Determine the [x, y] coordinate at the center of the cell enclosing the given text.  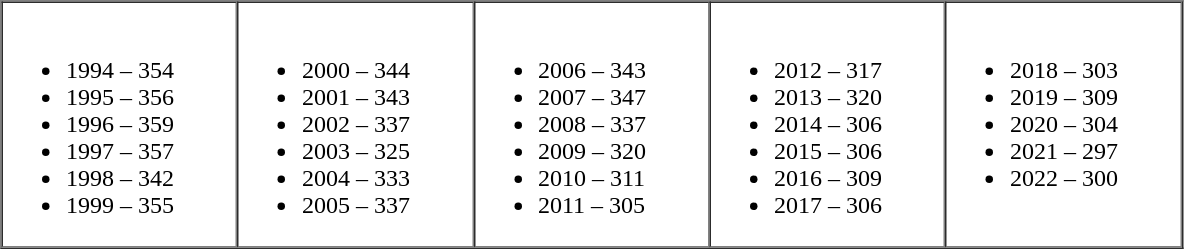
2012 – 3172013 – 3202014 – 3062015 – 3062016 – 3092017 – 306 [827, 125]
1994 – 3541995 – 3561996 – 3591997 – 3571998 – 3421999 – 355 [120, 125]
2018 – 3032019 – 3092020 – 3042021 – 2972022 – 300 [1063, 125]
2000 – 3442001 – 3432002 – 3372003 – 3252004 – 3332005 – 337 [355, 125]
2006 – 3432007 – 3472008 – 3372009 – 3202010 – 3112011 – 305 [591, 125]
